Identify which cell holds the provided text, then report its [X, Y] central coordinate. 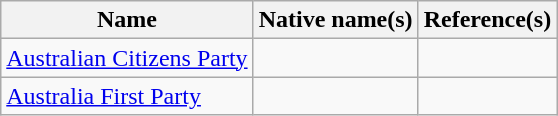
Native name(s) [336, 20]
Australia First Party [127, 96]
Australian Citizens Party [127, 58]
Reference(s) [488, 20]
Name [127, 20]
